Find where the given text appears and provide that cell's center as [x, y] coordinate. 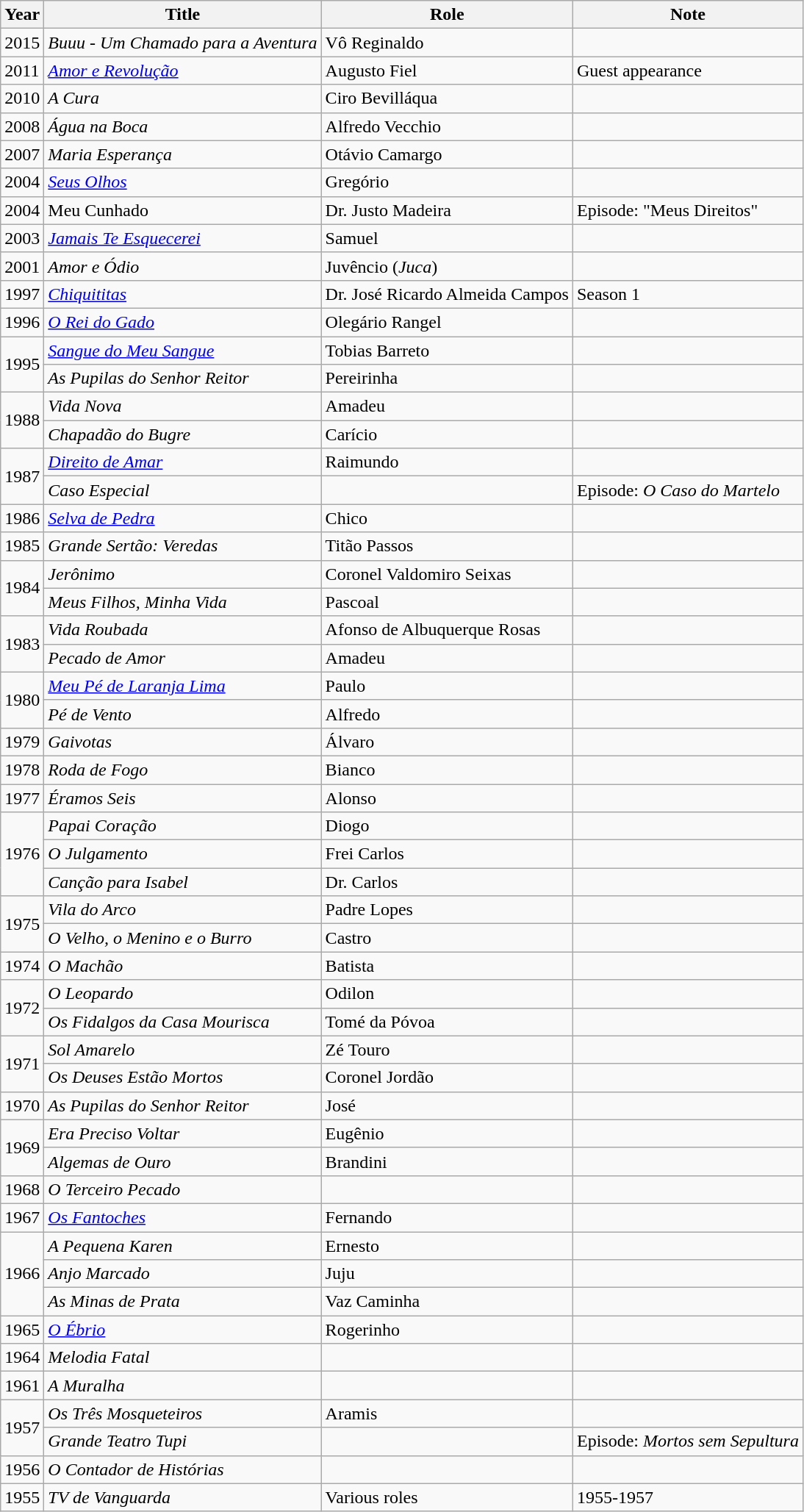
1957 [22, 1427]
Episode: Mortos sem Sepultura [688, 1441]
O Machão [182, 966]
1966 [22, 1274]
Pecado de Amor [182, 658]
O Rei do Gado [182, 322]
1977 [22, 798]
Maria Esperança [182, 154]
1976 [22, 854]
Season 1 [688, 294]
Frei Carlos [447, 854]
Direito de Amar [182, 462]
1972 [22, 1008]
Meu Pé de Laranja Lima [182, 686]
Vida Nova [182, 406]
Pereirinha [447, 379]
Grande Sertão: Veredas [182, 546]
2007 [22, 154]
Éramos Seis [182, 798]
Juju [447, 1274]
Episode: "Meus Direitos" [688, 210]
Vila do Arco [182, 910]
1985 [22, 546]
Amor e Ódio [182, 266]
O Contador de Histórias [182, 1469]
Pascoal [447, 602]
Padre Lopes [447, 910]
Meus Filhos, Minha Vida [182, 602]
1965 [22, 1330]
Dr. José Ricardo Almeida Campos [447, 294]
Title [182, 15]
Bianco [447, 770]
O Ébrio [182, 1330]
Melodia Fatal [182, 1358]
Tomé da Póvoa [447, 1022]
Titão Passos [447, 546]
Chico [447, 518]
1970 [22, 1106]
Chapadão do Bugre [182, 434]
Batista [447, 966]
1996 [22, 322]
1983 [22, 644]
1978 [22, 770]
Afonso de Albuquerque Rosas [447, 630]
Grande Teatro Tupi [182, 1441]
Algemas de Ouro [182, 1161]
Role [447, 15]
Vaz Caminha [447, 1302]
2010 [22, 98]
Sangue do Meu Sangue [182, 351]
Pé de Vento [182, 714]
Alfredo Vecchio [447, 126]
Dr. Justo Madeira [447, 210]
Caso Especial [182, 490]
1969 [22, 1147]
1979 [22, 742]
O Leopardo [182, 994]
Meu Cunhado [182, 210]
A Muralha [182, 1386]
Chiquititas [182, 294]
1974 [22, 966]
Os Fantoches [182, 1217]
Year [22, 15]
A Pequena Karen [182, 1246]
2015 [22, 43]
Alonso [447, 798]
Samuel [447, 238]
Álvaro [447, 742]
1986 [22, 518]
1964 [22, 1358]
Seus Olhos [182, 182]
2001 [22, 266]
Anjo Marcado [182, 1274]
As Minas de Prata [182, 1302]
Guest appearance [688, 71]
Vida Roubada [182, 630]
1987 [22, 476]
1988 [22, 420]
Jamais Te Esquecerei [182, 238]
Otávio Camargo [447, 154]
Amor e Revolução [182, 71]
1971 [22, 1064]
Eugênio [447, 1133]
Buuu - Um Chamado para a Aventura [182, 43]
Era Preciso Voltar [182, 1133]
Raimundo [447, 462]
2008 [22, 126]
Ciro Bevilláqua [447, 98]
2011 [22, 71]
TV de Vanguarda [182, 1497]
Os Três Mosqueteiros [182, 1414]
Coronel Jordão [447, 1078]
Coronel Valdomiro Seixas [447, 574]
A Cura [182, 98]
Diogo [447, 826]
Ernesto [447, 1246]
Episode: O Caso do Martelo [688, 490]
1968 [22, 1189]
Sol Amarelo [182, 1050]
Paulo [447, 686]
Os Deuses Estão Mortos [182, 1078]
Note [688, 15]
Rogerinho [447, 1330]
Selva de Pedra [182, 518]
O Julgamento [182, 854]
1984 [22, 588]
Odilon [447, 994]
1956 [22, 1469]
Roda de Fogo [182, 770]
Gregório [447, 182]
Canção para Isabel [182, 882]
Papai Coração [182, 826]
Aramis [447, 1414]
1955 [22, 1497]
1955-1957 [688, 1497]
Alfredo [447, 714]
Vô Reginaldo [447, 43]
Água na Boca [182, 126]
José [447, 1106]
O Velho, o Menino e o Burro [182, 938]
Castro [447, 938]
Dr. Carlos [447, 882]
Olegário Rangel [447, 322]
O Terceiro Pecado [182, 1189]
Fernando [447, 1217]
1961 [22, 1386]
Various roles [447, 1497]
1995 [22, 365]
Zé Touro [447, 1050]
1967 [22, 1217]
Augusto Fiel [447, 71]
Jerônimo [182, 574]
1997 [22, 294]
1980 [22, 700]
2003 [22, 238]
Juvêncio (Juca) [447, 266]
1975 [22, 924]
Gaivotas [182, 742]
Brandini [447, 1161]
Tobias Barreto [447, 351]
Os Fidalgos da Casa Mourisca [182, 1022]
Carício [447, 434]
